Scan for the cell matching the given text and deliver its (x, y) coordinate at center. 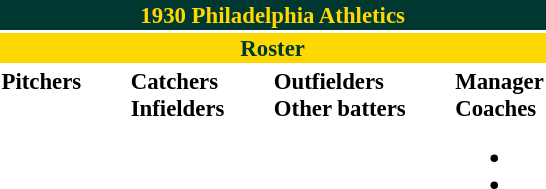
1930 Philadelphia Athletics (272, 15)
Roster (272, 48)
